Identify which cell holds the provided text, then report its (X, Y) central coordinate. 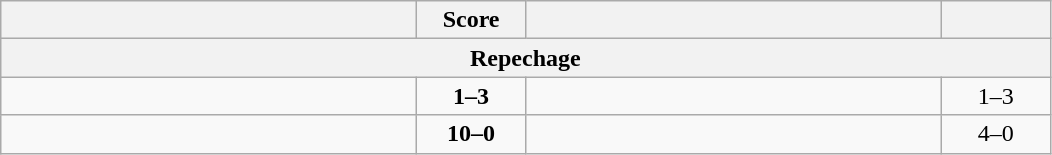
10–0 (472, 134)
Score (472, 20)
Repechage (526, 58)
4–0 (996, 134)
